Return the (x, y) coordinate for the center point of the cell that contains the specified text.  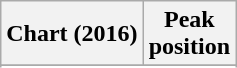
Chart (2016) (72, 34)
Peakposition (189, 34)
